Determine the (x, y) coordinate at the center of the cell enclosing the given text.  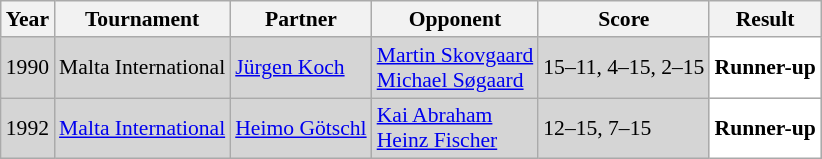
Score (624, 19)
15–11, 4–15, 2–15 (624, 68)
Kai Abraham Heinz Fischer (456, 128)
Tournament (142, 19)
Heimo Götschl (300, 128)
12–15, 7–15 (624, 128)
Result (764, 19)
Opponent (456, 19)
Partner (300, 19)
Year (28, 19)
1992 (28, 128)
1990 (28, 68)
Martin Skovgaard Michael Søgaard (456, 68)
Jürgen Koch (300, 68)
